Detect which cell encompasses the target text, then output its (x, y) center coordinate. 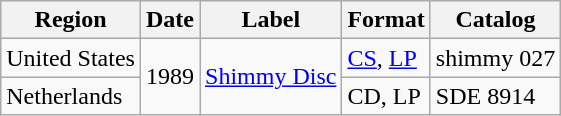
CD, LP (386, 96)
CS, LP (386, 58)
Catalog (495, 20)
Shimmy Disc (271, 77)
Region (71, 20)
1989 (170, 77)
Date (170, 20)
Netherlands (71, 96)
shimmy 027 (495, 58)
United States (71, 58)
Label (271, 20)
SDE 8914 (495, 96)
Format (386, 20)
